Extract the [x, y] coordinate from the center of the cell holding the provided text.  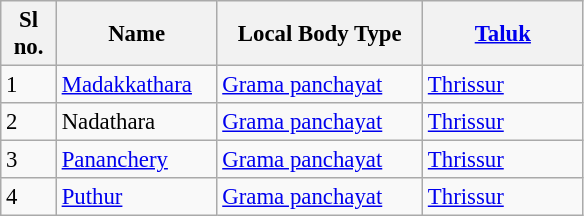
2 [29, 122]
Name [136, 34]
Pananchery [136, 160]
Madakkathara [136, 85]
Puthur [136, 197]
Nadathara [136, 122]
Taluk [504, 34]
3 [29, 160]
4 [29, 197]
Sl no. [29, 34]
1 [29, 85]
Local Body Type [320, 34]
